Identify which cell holds the provided text, then report its [x, y] central coordinate. 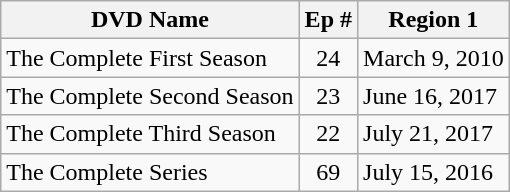
The Complete Second Season [150, 96]
69 [328, 172]
The Complete Series [150, 172]
July 21, 2017 [434, 134]
22 [328, 134]
23 [328, 96]
Region 1 [434, 20]
June 16, 2017 [434, 96]
24 [328, 58]
March 9, 2010 [434, 58]
The Complete First Season [150, 58]
Ep # [328, 20]
July 15, 2016 [434, 172]
DVD Name [150, 20]
The Complete Third Season [150, 134]
